Find where the given text appears and provide that cell's center as (X, Y) coordinate. 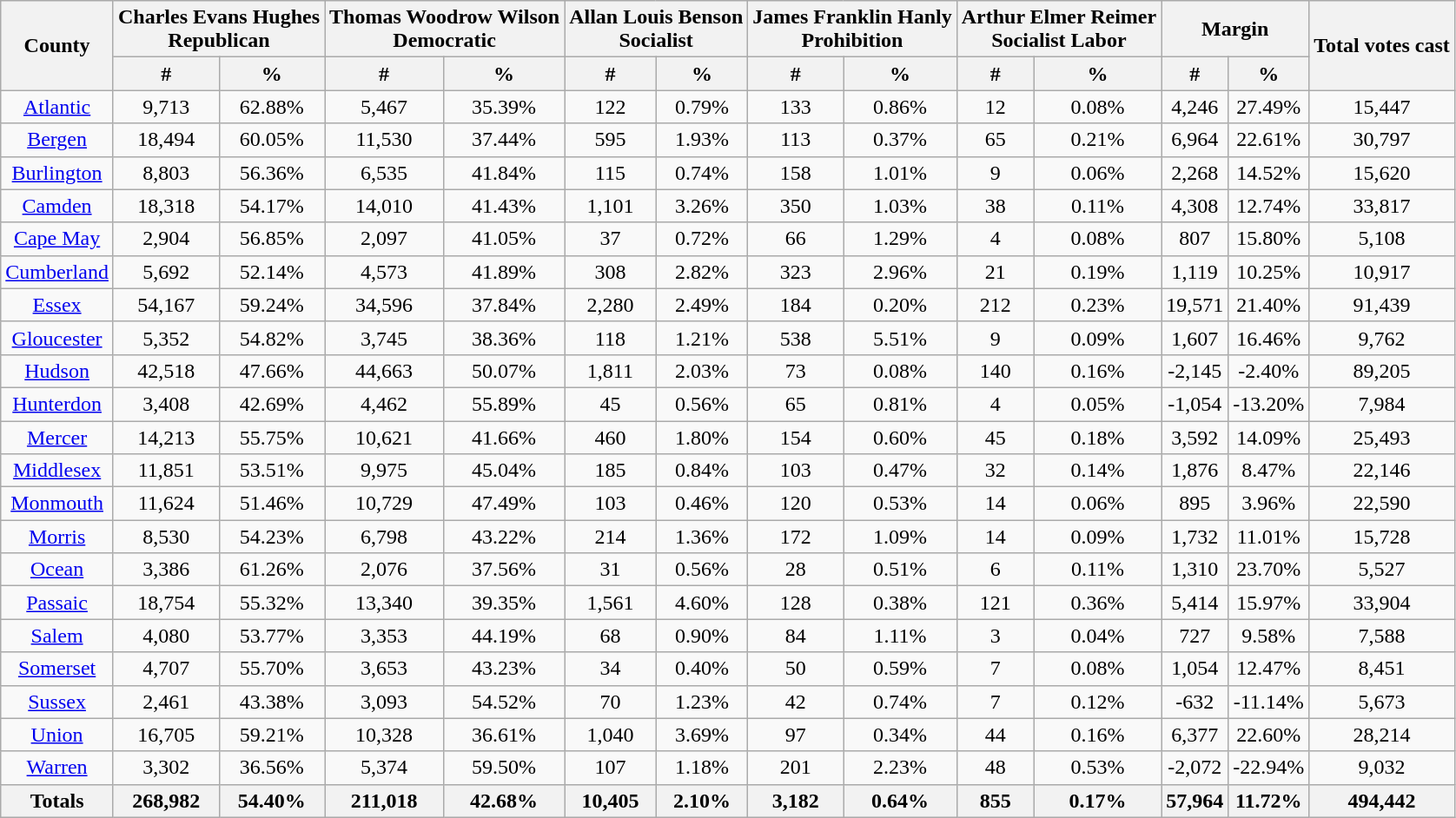
22,590 (1382, 504)
118 (611, 338)
51.46% (272, 504)
Burlington (57, 173)
1.03% (900, 206)
7,984 (1382, 404)
2.23% (900, 768)
1,040 (611, 735)
-13.20% (1268, 404)
3.69% (702, 735)
9,762 (1382, 338)
44,663 (384, 371)
14.52% (1268, 173)
Monmouth (57, 504)
42.68% (504, 801)
68 (611, 636)
3,386 (166, 570)
0.84% (702, 471)
Sussex (57, 702)
0.40% (702, 669)
3,592 (1195, 437)
2.96% (900, 272)
10,729 (384, 504)
460 (611, 437)
1,732 (1195, 537)
54.52% (504, 702)
-22.94% (1268, 768)
1,811 (611, 371)
Cape May (57, 239)
0.34% (900, 735)
35.39% (504, 107)
66 (796, 239)
6,798 (384, 537)
2,268 (1195, 173)
31 (611, 570)
55.70% (272, 669)
50 (796, 669)
2,097 (384, 239)
8,530 (166, 537)
0.19% (1097, 272)
21.40% (1268, 305)
7,588 (1382, 636)
44 (996, 735)
350 (796, 206)
89,205 (1382, 371)
55.32% (272, 603)
0.79% (702, 107)
41.89% (504, 272)
0.05% (1097, 404)
Allan Louis BensonSocialist (657, 30)
1,561 (611, 603)
44.19% (504, 636)
0.23% (1097, 305)
15,620 (1382, 173)
3,093 (384, 702)
1.93% (702, 140)
47.49% (504, 504)
43.38% (272, 702)
11,530 (384, 140)
12.47% (1268, 669)
201 (796, 768)
Salem (57, 636)
3,653 (384, 669)
5,374 (384, 768)
0.04% (1097, 636)
3,408 (166, 404)
184 (796, 305)
9,975 (384, 471)
121 (996, 603)
70 (611, 702)
33,904 (1382, 603)
18,318 (166, 206)
41.66% (504, 437)
211,018 (384, 801)
22.61% (1268, 140)
3,182 (796, 801)
Hunterdon (57, 404)
1.23% (702, 702)
2,461 (166, 702)
0.59% (900, 669)
15.80% (1268, 239)
55.89% (504, 404)
Ocean (57, 570)
6,964 (1195, 140)
Morris (57, 537)
59.24% (272, 305)
28,214 (1382, 735)
16,705 (166, 735)
2,076 (384, 570)
120 (796, 504)
14.09% (1268, 437)
12 (996, 107)
2.49% (702, 305)
54.17% (272, 206)
3.96% (1268, 504)
18,494 (166, 140)
0.90% (702, 636)
0.47% (900, 471)
-2,145 (1195, 371)
33,817 (1382, 206)
0.60% (900, 437)
59.50% (504, 768)
-1,054 (1195, 404)
14,213 (166, 437)
41.43% (504, 206)
0.17% (1097, 801)
10,328 (384, 735)
15.97% (1268, 603)
1.01% (900, 173)
0.20% (900, 305)
36.61% (504, 735)
Passaic (57, 603)
133 (796, 107)
0.86% (900, 107)
1.29% (900, 239)
Mercer (57, 437)
494,442 (1382, 801)
4,246 (1195, 107)
212 (996, 305)
0.18% (1097, 437)
1,101 (611, 206)
32 (996, 471)
122 (611, 107)
25,493 (1382, 437)
38.36% (504, 338)
214 (611, 537)
12.74% (1268, 206)
-632 (1195, 702)
1,607 (1195, 338)
185 (611, 471)
9,032 (1382, 768)
4,308 (1195, 206)
10.25% (1268, 272)
3,745 (384, 338)
5,108 (1382, 239)
97 (796, 735)
15,728 (1382, 537)
128 (796, 603)
1,119 (1195, 272)
1,310 (1195, 570)
37.56% (504, 570)
10,405 (611, 801)
Cumberland (57, 272)
Middlesex (57, 471)
39.35% (504, 603)
14,010 (384, 206)
54.40% (272, 801)
16.46% (1268, 338)
6,377 (1195, 735)
Charles Evans HughesRepublican (219, 30)
154 (796, 437)
5,352 (166, 338)
45.04% (504, 471)
Hudson (57, 371)
0.37% (900, 140)
42 (796, 702)
0.21% (1097, 140)
5,527 (1382, 570)
8,451 (1382, 669)
172 (796, 537)
308 (611, 272)
5.51% (900, 338)
1.11% (900, 636)
59.21% (272, 735)
41.05% (504, 239)
323 (796, 272)
11.01% (1268, 537)
61.26% (272, 570)
9,713 (166, 107)
1.21% (702, 338)
1.36% (702, 537)
54.82% (272, 338)
James Franklin HanlyProhibition (852, 30)
57,964 (1195, 801)
0.64% (900, 801)
0.36% (1097, 603)
38 (996, 206)
0.51% (900, 570)
37.84% (504, 305)
22,146 (1382, 471)
43.22% (504, 537)
4,573 (384, 272)
107 (611, 768)
37 (611, 239)
8,803 (166, 173)
0.12% (1097, 702)
18,754 (166, 603)
11,624 (166, 504)
48 (996, 768)
27.49% (1268, 107)
113 (796, 140)
1.09% (900, 537)
0.81% (900, 404)
84 (796, 636)
6 (996, 570)
Camden (57, 206)
3,302 (166, 768)
Totals (57, 801)
28 (796, 570)
2.82% (702, 272)
Arthur Elmer ReimerSocialist Labor (1058, 30)
County (57, 45)
50.07% (504, 371)
Gloucester (57, 338)
Somerset (57, 669)
3 (996, 636)
11.72% (1268, 801)
1,876 (1195, 471)
3.26% (702, 206)
43.23% (504, 669)
2.03% (702, 371)
60.05% (272, 140)
727 (1195, 636)
55.75% (272, 437)
-2.40% (1268, 371)
5,414 (1195, 603)
10,917 (1382, 272)
855 (996, 801)
807 (1195, 239)
22.60% (1268, 735)
53.51% (272, 471)
2.10% (702, 801)
895 (1195, 504)
19,571 (1195, 305)
2,280 (611, 305)
0.38% (900, 603)
3,353 (384, 636)
4,707 (166, 669)
0.72% (702, 239)
21 (996, 272)
Total votes cast (1382, 45)
Thomas Woodrow WilsonDemocratic (445, 30)
8.47% (1268, 471)
73 (796, 371)
23.70% (1268, 570)
36.56% (272, 768)
1.80% (702, 437)
2,904 (166, 239)
140 (996, 371)
1,054 (1195, 669)
62.88% (272, 107)
6,535 (384, 173)
54.23% (272, 537)
30,797 (1382, 140)
13,340 (384, 603)
56.36% (272, 173)
4,462 (384, 404)
11,851 (166, 471)
538 (796, 338)
91,439 (1382, 305)
268,982 (166, 801)
595 (611, 140)
15,447 (1382, 107)
34,596 (384, 305)
52.14% (272, 272)
5,467 (384, 107)
Bergen (57, 140)
Margin (1235, 30)
5,692 (166, 272)
47.66% (272, 371)
1.18% (702, 768)
41.84% (504, 173)
Essex (57, 305)
4,080 (166, 636)
42.69% (272, 404)
-2,072 (1195, 768)
54,167 (166, 305)
37.44% (504, 140)
9.58% (1268, 636)
-11.14% (1268, 702)
53.77% (272, 636)
4.60% (702, 603)
5,673 (1382, 702)
34 (611, 669)
158 (796, 173)
115 (611, 173)
Union (57, 735)
0.46% (702, 504)
Warren (57, 768)
10,621 (384, 437)
Atlantic (57, 107)
42,518 (166, 371)
56.85% (272, 239)
0.14% (1097, 471)
